Determine the (x, y) coordinate at the center of the cell enclosing the given text.  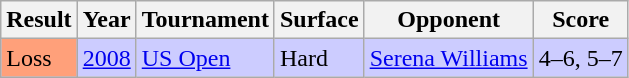
Serena Williams (448, 58)
Loss (39, 58)
Surface (319, 20)
4–6, 5–7 (580, 58)
Tournament (205, 20)
Opponent (448, 20)
US Open (205, 58)
Result (39, 20)
Hard (319, 58)
2008 (106, 58)
Year (106, 20)
Score (580, 20)
